Extract the (X, Y) coordinate from the center of the cell holding the provided text.  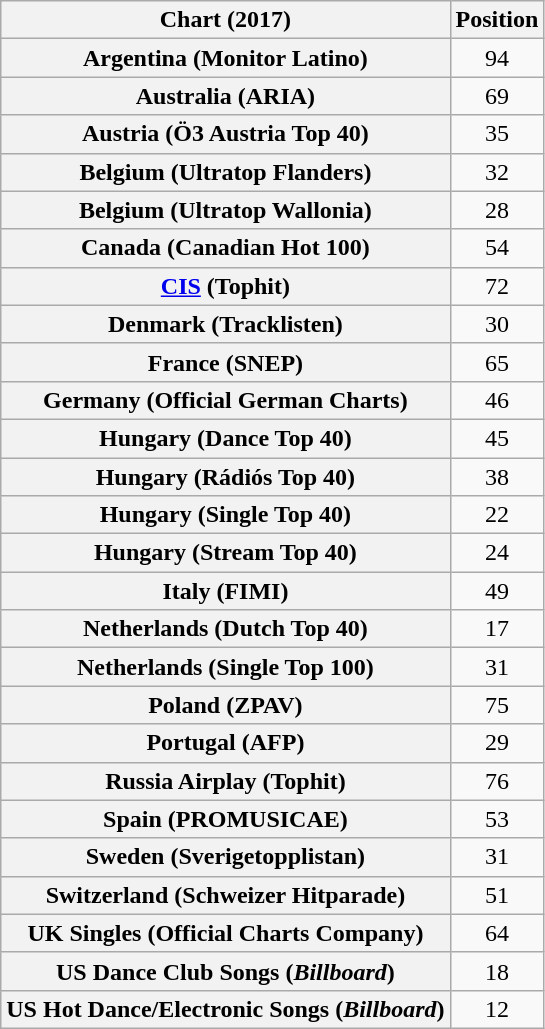
76 (497, 781)
Germany (Official German Charts) (226, 400)
Chart (2017) (226, 20)
Australia (ARIA) (226, 96)
49 (497, 591)
12 (497, 1009)
US Hot Dance/Electronic Songs (Billboard) (226, 1009)
France (SNEP) (226, 362)
24 (497, 553)
Russia Airplay (Tophit) (226, 781)
Portugal (AFP) (226, 743)
Position (497, 20)
Belgium (Ultratop Flanders) (226, 172)
28 (497, 210)
Italy (FIMI) (226, 591)
30 (497, 324)
64 (497, 933)
29 (497, 743)
35 (497, 134)
Denmark (Tracklisten) (226, 324)
US Dance Club Songs (Billboard) (226, 971)
Belgium (Ultratop Wallonia) (226, 210)
Hungary (Rádiós Top 40) (226, 477)
Hungary (Stream Top 40) (226, 553)
38 (497, 477)
Switzerland (Schweizer Hitparade) (226, 895)
UK Singles (Official Charts Company) (226, 933)
46 (497, 400)
72 (497, 286)
22 (497, 515)
65 (497, 362)
Netherlands (Single Top 100) (226, 667)
Poland (ZPAV) (226, 705)
32 (497, 172)
Argentina (Monitor Latino) (226, 58)
Netherlands (Dutch Top 40) (226, 629)
Hungary (Dance Top 40) (226, 438)
CIS (Tophit) (226, 286)
54 (497, 248)
45 (497, 438)
69 (497, 96)
Austria (Ö3 Austria Top 40) (226, 134)
51 (497, 895)
94 (497, 58)
Canada (Canadian Hot 100) (226, 248)
17 (497, 629)
75 (497, 705)
Sweden (Sverigetopplistan) (226, 857)
18 (497, 971)
Spain (PROMUSICAE) (226, 819)
Hungary (Single Top 40) (226, 515)
53 (497, 819)
